Capture the cell that displays the provided text and extract its [X, Y] central coordinate. 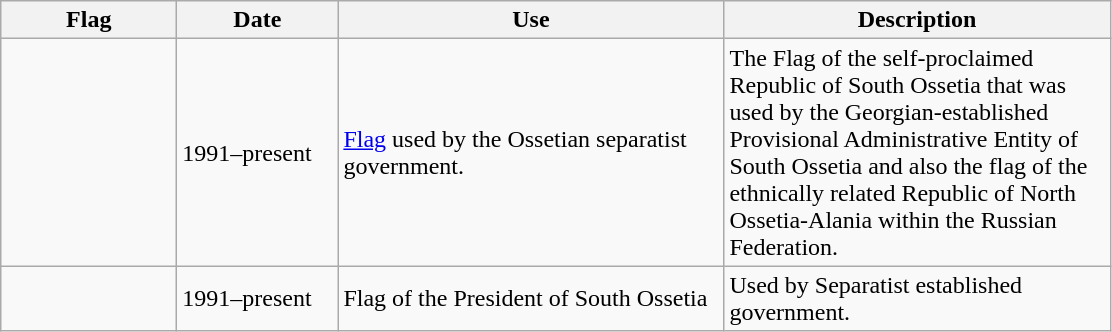
Date [258, 20]
Flag used by the Ossetian separatist government. [531, 152]
Used by Separatist established government. [917, 298]
Description [917, 20]
Flag [89, 20]
Use [531, 20]
Flag of the President of South Ossetia [531, 298]
